Identify which cell holds the provided text, then report its [x, y] central coordinate. 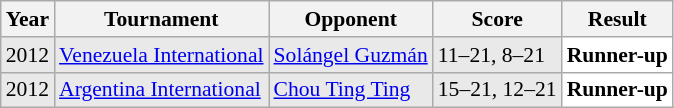
Year [28, 19]
15–21, 12–21 [498, 90]
Chou Ting Ting [351, 90]
Tournament [161, 19]
11–21, 8–21 [498, 55]
Score [498, 19]
Solángel Guzmán [351, 55]
Result [618, 19]
Argentina International [161, 90]
Venezuela International [161, 55]
Opponent [351, 19]
